Identify which cell holds the provided text, then report its (X, Y) central coordinate. 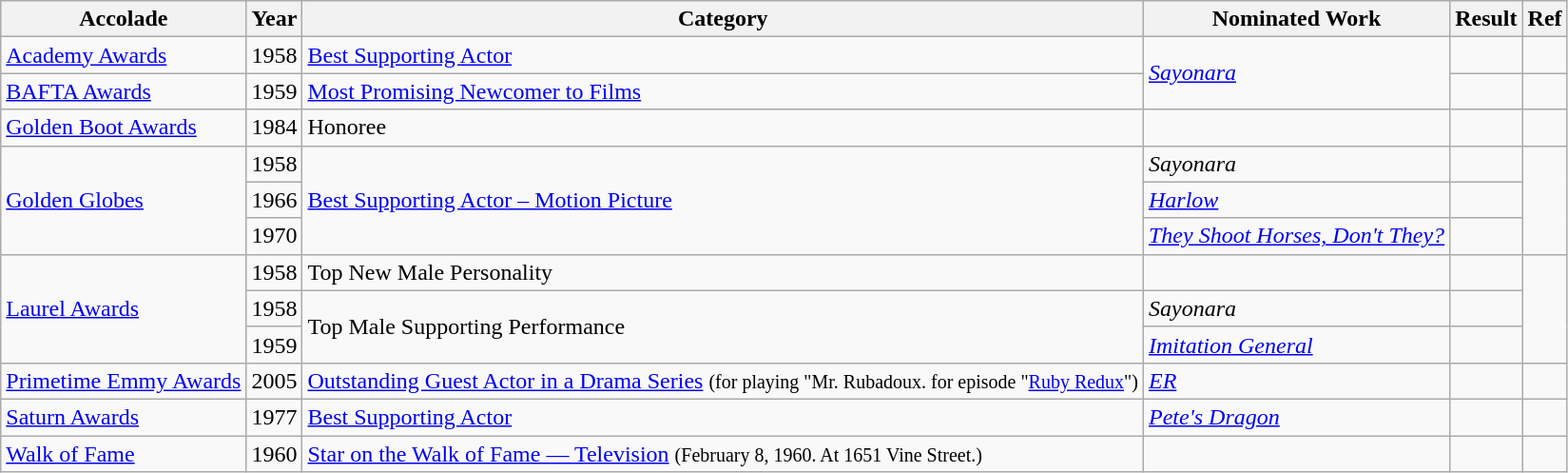
Nominated Work (1296, 19)
Saturn Awards (124, 417)
They Shoot Horses, Don't They? (1296, 236)
Honoree (723, 128)
Category (723, 19)
BAFTA Awards (124, 91)
Academy Awards (124, 55)
Golden Globes (124, 200)
Primetime Emmy Awards (124, 381)
Top Male Supporting Performance (723, 326)
Imitation General (1296, 345)
1970 (274, 236)
Top New Male Personality (723, 272)
Year (274, 19)
Walk of Fame (124, 454)
Pete's Dragon (1296, 417)
Best Supporting Actor – Motion Picture (723, 200)
1966 (274, 200)
Most Promising Newcomer to Films (723, 91)
ER (1296, 381)
Outstanding Guest Actor in a Drama Series (for playing "Mr. Rubadoux. for episode "Ruby Redux") (723, 381)
Result (1486, 19)
Harlow (1296, 200)
Ref (1544, 19)
Laurel Awards (124, 308)
Golden Boot Awards (124, 128)
Star on the Walk of Fame — Television (February 8, 1960. At 1651 Vine Street.) (723, 454)
1977 (274, 417)
2005 (274, 381)
1960 (274, 454)
1984 (274, 128)
Accolade (124, 19)
